Find where the given text appears and provide that cell's center as [x, y] coordinate. 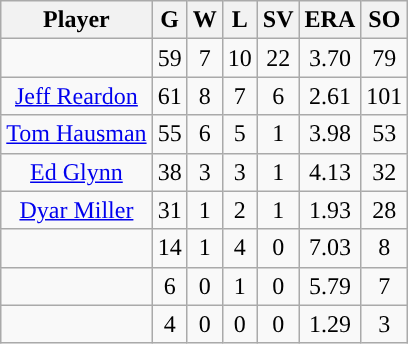
ERA [330, 20]
Dyar Miller [76, 210]
61 [170, 96]
3.98 [330, 134]
SO [384, 20]
14 [170, 248]
10 [240, 58]
3.70 [330, 58]
7.03 [330, 248]
59 [170, 58]
1.29 [330, 324]
Ed Glynn [76, 172]
31 [170, 210]
1.93 [330, 210]
Jeff Reardon [76, 96]
Player [76, 20]
SV [278, 20]
79 [384, 58]
53 [384, 134]
L [240, 20]
4.13 [330, 172]
32 [384, 172]
2.61 [330, 96]
W [204, 20]
22 [278, 58]
38 [170, 172]
55 [170, 134]
G [170, 20]
28 [384, 210]
2 [240, 210]
5 [240, 134]
Tom Hausman [76, 134]
5.79 [330, 286]
101 [384, 96]
